Scan for the cell matching the given text and deliver its [x, y] coordinate at center. 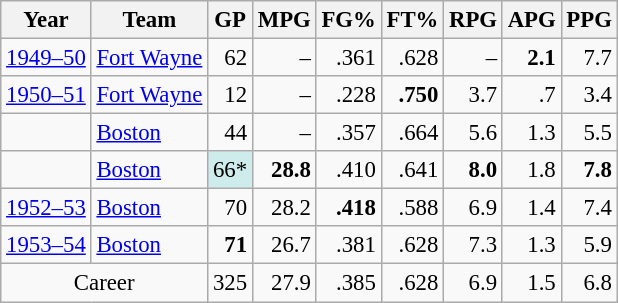
.381 [348, 245]
44 [230, 133]
.588 [412, 208]
1.4 [532, 208]
FG% [348, 20]
.357 [348, 133]
71 [230, 245]
12 [230, 95]
3.4 [589, 95]
.7 [532, 95]
1952–53 [46, 208]
1950–51 [46, 95]
Team [150, 20]
70 [230, 208]
325 [230, 283]
6.8 [589, 283]
.385 [348, 283]
1953–54 [46, 245]
5.6 [474, 133]
Year [46, 20]
.641 [412, 170]
FT% [412, 20]
66* [230, 170]
.750 [412, 95]
.410 [348, 170]
26.7 [284, 245]
1949–50 [46, 58]
5.5 [589, 133]
27.9 [284, 283]
GP [230, 20]
Career [104, 283]
7.4 [589, 208]
.361 [348, 58]
.228 [348, 95]
.418 [348, 208]
7.3 [474, 245]
.664 [412, 133]
1.5 [532, 283]
APG [532, 20]
RPG [474, 20]
28.2 [284, 208]
1.8 [532, 170]
PPG [589, 20]
62 [230, 58]
MPG [284, 20]
5.9 [589, 245]
8.0 [474, 170]
7.7 [589, 58]
7.8 [589, 170]
28.8 [284, 170]
2.1 [532, 58]
3.7 [474, 95]
